Output the (X, Y) coordinate of the center of the cell containing the given text.  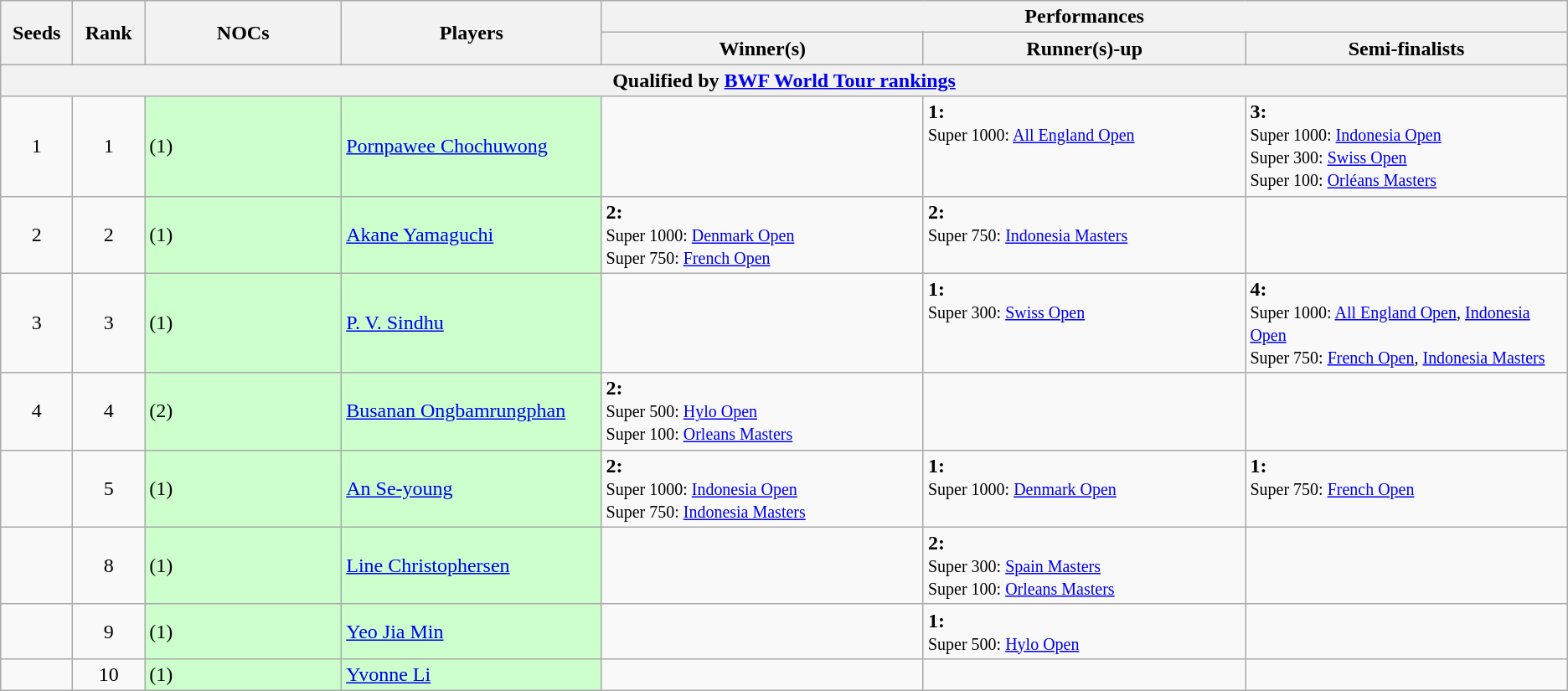
2:Super 1000: Denmark OpenSuper 750: French Open (762, 235)
1:Super 750: French Open (1406, 488)
Semi-finalists (1406, 49)
1:Super 500: Hylo Open (1084, 632)
2:Super 500: Hylo OpenSuper 100: Orleans Masters (762, 411)
2:Super 1000: Indonesia OpenSuper 750: Indonesia Masters (762, 488)
1:Super 1000: All England Open (1084, 146)
(2) (243, 411)
Performances (1084, 17)
9 (109, 632)
1:Super 300: Swiss Open (1084, 323)
Yeo Jia Min (472, 632)
Seeds (37, 33)
1:Super 1000: Denmark Open (1084, 488)
8 (109, 565)
Winner(s) (762, 49)
5 (109, 488)
Yvonne Li (472, 674)
Busanan Ongbamrungphan (472, 411)
Pornpawee Chochuwong (472, 146)
4:Super 1000: All England Open, Indonesia OpenSuper 750: French Open, Indonesia Masters (1406, 323)
P. V. Sindhu (472, 323)
Akane Yamaguchi (472, 235)
Runner(s)-up (1084, 49)
Line Christophersen (472, 565)
NOCs (243, 33)
An Se-young (472, 488)
10 (109, 674)
Players (472, 33)
Qualified by BWF World Tour rankings (784, 80)
3:Super 1000: Indonesia OpenSuper 300: Swiss OpenSuper 100: Orléans Masters (1406, 146)
2:Super 750: Indonesia Masters (1084, 235)
Rank (109, 33)
2:Super 300: Spain MastersSuper 100: Orleans Masters (1084, 565)
